Find where the given text appears and provide that cell's center as [x, y] coordinate. 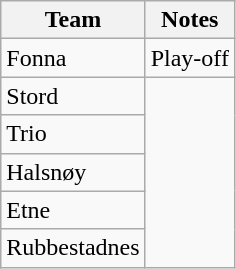
Etne [73, 210]
Halsnøy [73, 172]
Notes [190, 20]
Play-off [190, 58]
Trio [73, 134]
Rubbestadnes [73, 248]
Team [73, 20]
Stord [73, 96]
Fonna [73, 58]
